Scan for the cell matching the given text and deliver its [x, y] coordinate at center. 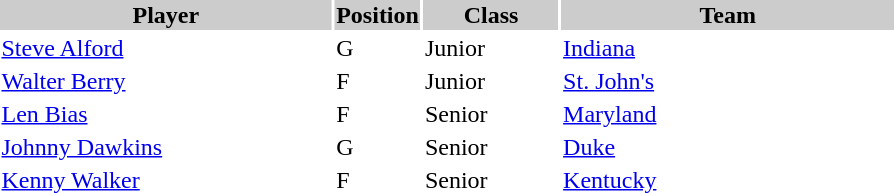
Indiana [728, 48]
Class [490, 15]
Steve Alford [166, 48]
Team [728, 15]
Maryland [728, 114]
Position [378, 15]
Len Bias [166, 114]
Player [166, 15]
Duke [728, 147]
Walter Berry [166, 81]
St. John's [728, 81]
Johnny Dawkins [166, 147]
